For the text-containing cell, return its midpoint in [x, y] coordinate format. 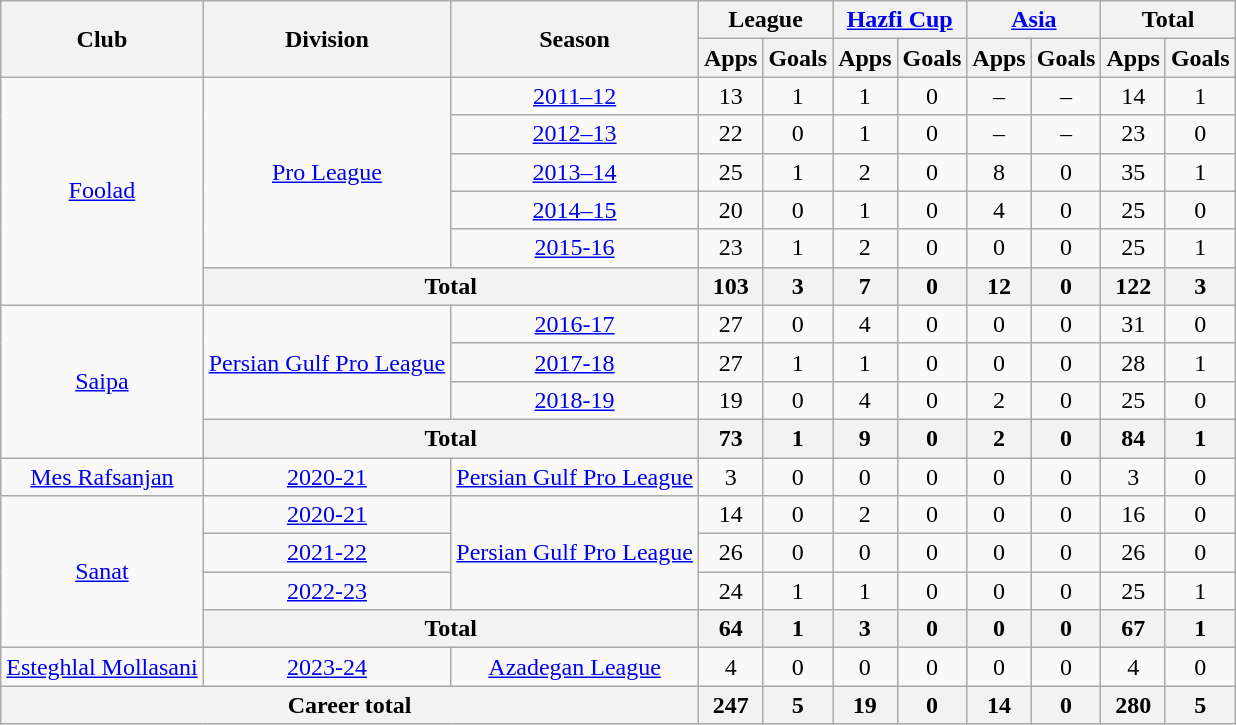
16 [1133, 515]
73 [730, 438]
2015-16 [575, 248]
31 [1133, 324]
Season [575, 39]
9 [865, 438]
13 [730, 96]
Division [327, 39]
2018-19 [575, 400]
League [765, 20]
Sanat [102, 572]
2023-24 [327, 667]
7 [865, 286]
2017-18 [575, 362]
Hazfi Cup [900, 20]
Saipa [102, 381]
64 [730, 629]
2013–14 [575, 172]
2012–13 [575, 134]
28 [1133, 362]
8 [999, 172]
Club [102, 39]
12 [999, 286]
24 [730, 591]
2022-23 [327, 591]
Esteghlal Mollasani [102, 667]
Azadegan League [575, 667]
22 [730, 134]
2014–15 [575, 210]
20 [730, 210]
67 [1133, 629]
35 [1133, 172]
247 [730, 705]
2016-17 [575, 324]
Mes Rafsanjan [102, 477]
103 [730, 286]
Foolad [102, 191]
84 [1133, 438]
Career total [350, 705]
280 [1133, 705]
2021-22 [327, 553]
122 [1133, 286]
2011–12 [575, 96]
Pro League [327, 172]
Asia [1034, 20]
